Find where the given text appears and provide that cell's center as (X, Y) coordinate. 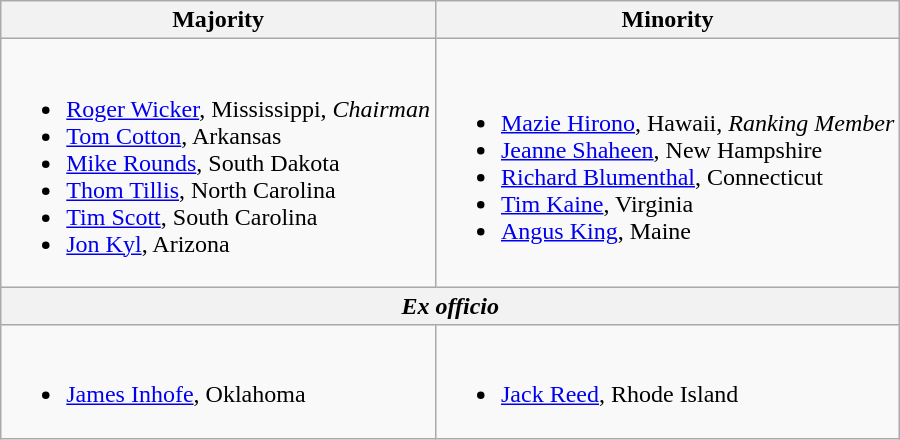
James Inhofe, Oklahoma (218, 382)
Minority (667, 20)
Majority (218, 20)
Jack Reed, Rhode Island (667, 382)
Mazie Hirono, Hawaii, Ranking MemberJeanne Shaheen, New HampshireRichard Blumenthal, ConnecticutTim Kaine, VirginiaAngus King, Maine (667, 163)
Roger Wicker, Mississippi, ChairmanTom Cotton, ArkansasMike Rounds, South DakotaThom Tillis, North CarolinaTim Scott, South CarolinaJon Kyl, Arizona (218, 163)
Ex officio (450, 306)
